From the cell containing the given text, extract its center point as [X, Y] coordinate. 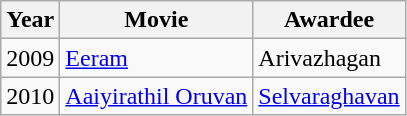
Aaiyirathil Oruvan [156, 96]
2010 [30, 96]
Arivazhagan [329, 58]
Movie [156, 20]
Eeram [156, 58]
2009 [30, 58]
Selvaraghavan [329, 96]
Awardee [329, 20]
Year [30, 20]
